Return (x, y) of the center of cell containing provided text 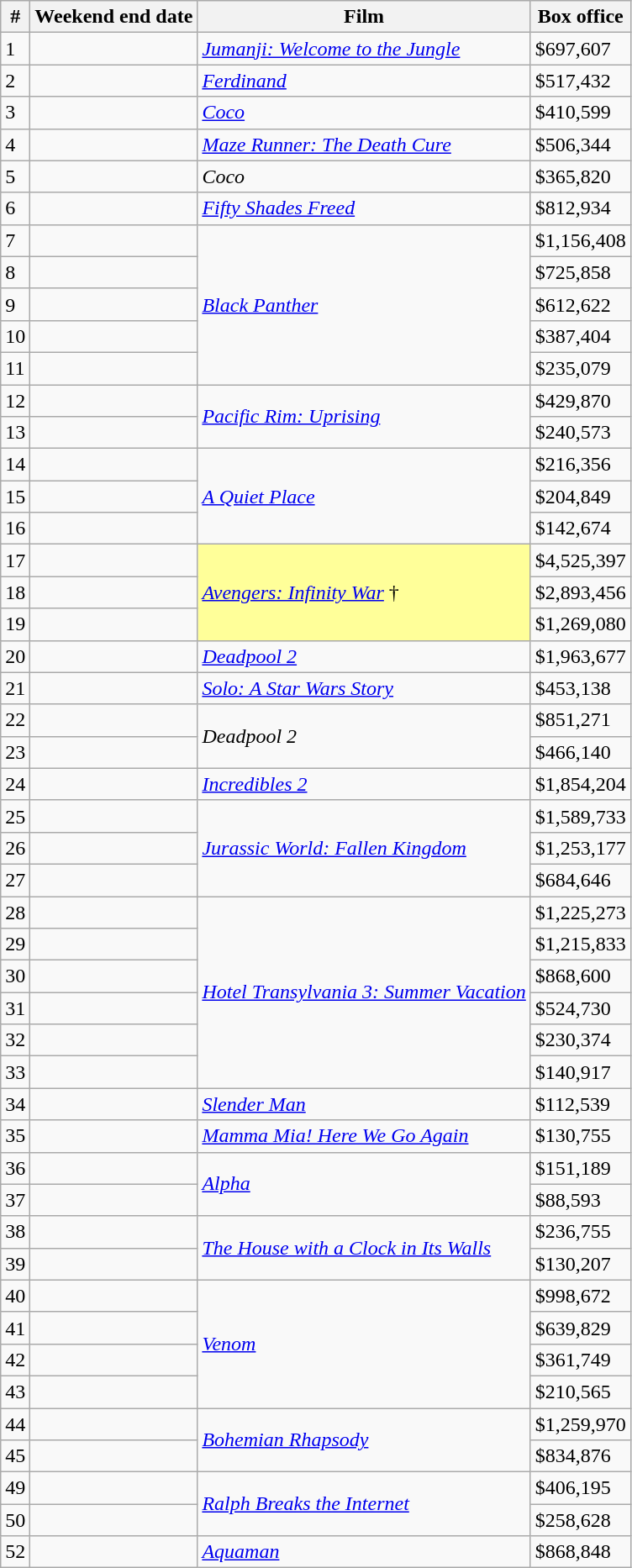
$1,225,273 (580, 912)
Black Panther (364, 304)
$506,344 (580, 145)
$387,404 (580, 336)
41 (15, 1328)
Aquaman (364, 1552)
$639,829 (580, 1328)
A Quiet Place (364, 497)
32 (15, 1040)
Alpha (364, 1184)
$1,269,080 (580, 624)
$453,138 (580, 688)
$812,934 (580, 208)
13 (15, 433)
33 (15, 1072)
$1,589,733 (580, 816)
Box office (580, 17)
36 (15, 1168)
11 (15, 368)
7 (15, 240)
$140,917 (580, 1072)
24 (15, 784)
38 (15, 1232)
5 (15, 176)
$612,622 (580, 304)
2 (15, 81)
31 (15, 1008)
The House with a Clock in Its Walls (364, 1248)
# (15, 17)
$130,755 (580, 1136)
20 (15, 656)
Venom (364, 1344)
$361,749 (580, 1360)
Film (364, 17)
12 (15, 401)
26 (15, 848)
$142,674 (580, 529)
19 (15, 624)
27 (15, 880)
34 (15, 1104)
40 (15, 1296)
17 (15, 560)
Ralph Breaks the Internet (364, 1504)
Weekend end date (114, 17)
$240,573 (580, 433)
$130,207 (580, 1264)
$88,593 (580, 1200)
21 (15, 688)
$466,140 (580, 752)
52 (15, 1552)
$684,646 (580, 880)
Hotel Transylvania 3: Summer Vacation (364, 992)
$406,195 (580, 1488)
18 (15, 592)
37 (15, 1200)
$868,848 (580, 1552)
$1,854,204 (580, 784)
Maze Runner: The Death Cure (364, 145)
9 (15, 304)
$236,755 (580, 1232)
$210,565 (580, 1392)
Incredibles 2 (364, 784)
Mamma Mia! Here We Go Again (364, 1136)
$1,156,408 (580, 240)
$725,858 (580, 272)
8 (15, 272)
49 (15, 1488)
$410,599 (580, 113)
10 (15, 336)
$204,849 (580, 497)
15 (15, 497)
$216,356 (580, 465)
50 (15, 1520)
Avengers: Infinity War † (364, 592)
$258,628 (580, 1520)
$524,730 (580, 1008)
$2,893,456 (580, 592)
Solo: A Star Wars Story (364, 688)
16 (15, 529)
$4,525,397 (580, 560)
$230,374 (580, 1040)
$151,189 (580, 1168)
$1,963,677 (580, 656)
$834,876 (580, 1456)
45 (15, 1456)
$365,820 (580, 176)
Bohemian Rhapsody (364, 1440)
$697,607 (580, 49)
$235,079 (580, 368)
29 (15, 944)
$1,259,970 (580, 1424)
42 (15, 1360)
22 (15, 720)
$998,672 (580, 1296)
Fifty Shades Freed (364, 208)
Ferdinand (364, 81)
Jumanji: Welcome to the Jungle (364, 49)
3 (15, 113)
4 (15, 145)
14 (15, 465)
30 (15, 976)
Pacific Rim: Uprising (364, 417)
$851,271 (580, 720)
6 (15, 208)
39 (15, 1264)
$1,215,833 (580, 944)
44 (15, 1424)
43 (15, 1392)
$112,539 (580, 1104)
Jurassic World: Fallen Kingdom (364, 848)
$868,600 (580, 976)
25 (15, 816)
23 (15, 752)
28 (15, 912)
$1,253,177 (580, 848)
$429,870 (580, 401)
$517,432 (580, 81)
35 (15, 1136)
Slender Man (364, 1104)
1 (15, 49)
